Find where the given text appears and provide that cell's center as (X, Y) coordinate. 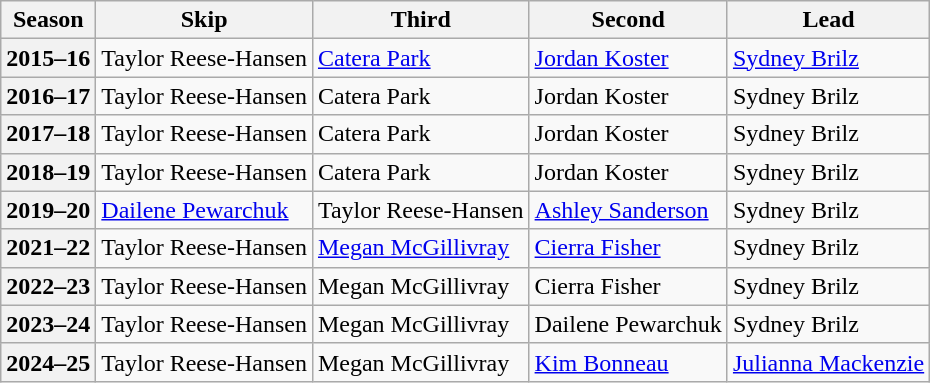
Third (420, 20)
2016–17 (48, 96)
2024–25 (48, 362)
2023–24 (48, 324)
Ashley Sanderson (628, 210)
2015–16 (48, 58)
2022–23 (48, 286)
2019–20 (48, 210)
Skip (204, 20)
2018–19 (48, 172)
Lead (828, 20)
Julianna Mackenzie (828, 362)
Season (48, 20)
2021–22 (48, 248)
Second (628, 20)
Kim Bonneau (628, 362)
2017–18 (48, 134)
